Extract the [X, Y] coordinate from the center of the cell holding the provided text.  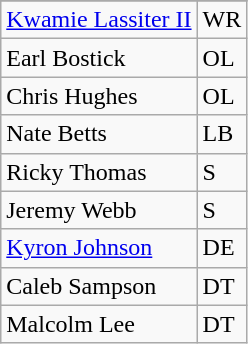
Nate Betts [99, 134]
Kwamie Lassiter II [99, 20]
Caleb Sampson [99, 286]
Chris Hughes [99, 96]
Jeremy Webb [99, 210]
WR [222, 20]
LB [222, 134]
Kyron Johnson [99, 248]
Ricky Thomas [99, 172]
DE [222, 248]
Earl Bostick [99, 58]
Malcolm Lee [99, 324]
